From the cell containing the given text, extract its center point as (X, Y) coordinate. 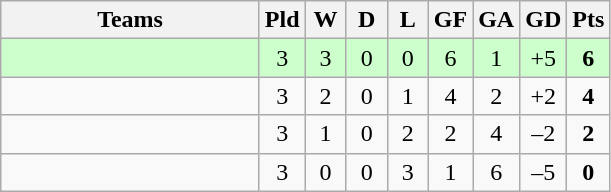
Pts (588, 20)
+2 (544, 96)
W (326, 20)
+5 (544, 58)
Pld (282, 20)
GF (450, 20)
L (408, 20)
GD (544, 20)
–2 (544, 134)
D (366, 20)
Teams (130, 20)
GA (496, 20)
–5 (544, 172)
